From the cell containing the given text, extract its center point as [X, Y] coordinate. 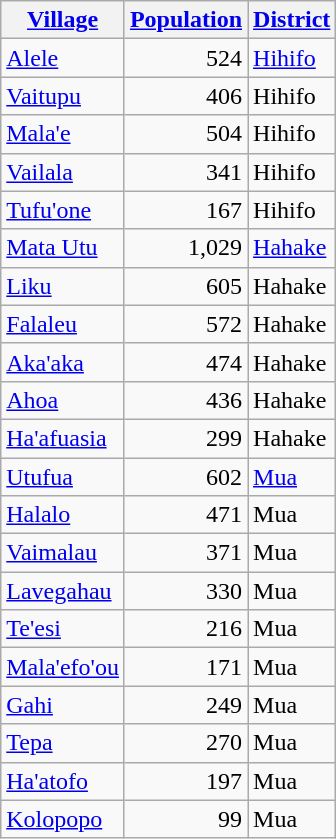
197 [186, 781]
Tepa [63, 743]
249 [186, 705]
474 [186, 362]
Tufu'one [63, 210]
1,029 [186, 248]
371 [186, 553]
406 [186, 96]
471 [186, 515]
Village [63, 20]
Lavegahau [63, 591]
167 [186, 210]
Mala'e [63, 134]
Halalo [63, 515]
Vaitupu [63, 96]
Liku [63, 286]
District [292, 20]
330 [186, 591]
602 [186, 477]
Te'esi [63, 629]
Aka'aka [63, 362]
Utufua [63, 477]
504 [186, 134]
Kolopopo [63, 819]
Vailala [63, 172]
Ha'atofo [63, 781]
Alele [63, 58]
299 [186, 438]
524 [186, 58]
Falaleu [63, 324]
605 [186, 286]
436 [186, 400]
341 [186, 172]
Ha'afuasia [63, 438]
171 [186, 667]
572 [186, 324]
Vaimalau [63, 553]
270 [186, 743]
Gahi [63, 705]
Population [186, 20]
Mala'efo'ou [63, 667]
Ahoa [63, 400]
99 [186, 819]
Mata Utu [63, 248]
216 [186, 629]
